From the cell containing the given text, extract its center point as [x, y] coordinate. 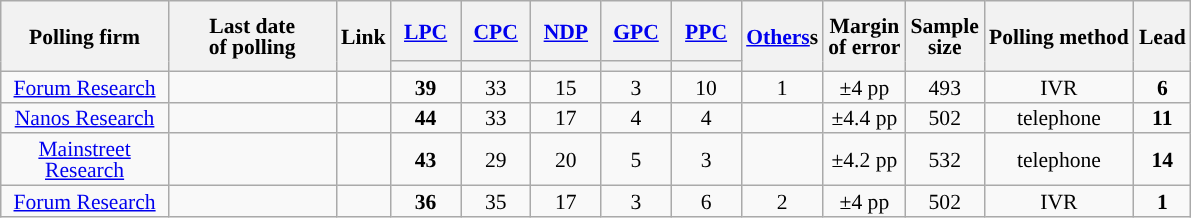
Last dateof polling [252, 36]
15 [566, 86]
43 [426, 160]
35 [496, 202]
LPC [426, 31]
39 [426, 86]
29 [496, 160]
493 [945, 86]
5 [636, 160]
11 [1162, 118]
Marginof error [864, 36]
44 [426, 118]
14 [1162, 160]
Otherss [782, 36]
CPC [496, 31]
NDP [566, 31]
20 [566, 160]
±4.2 pp [864, 160]
10 [706, 86]
PPC [706, 31]
Mainstreet Research [85, 160]
Polling firm [85, 36]
2 [782, 202]
Nanos Research [85, 118]
Samplesize [945, 36]
Lead [1162, 36]
36 [426, 202]
Polling method [1059, 36]
Link [364, 36]
GPC [636, 31]
532 [945, 160]
±4.4 pp [864, 118]
